Determine the (X, Y) coordinate at the center of the cell enclosing the given text.  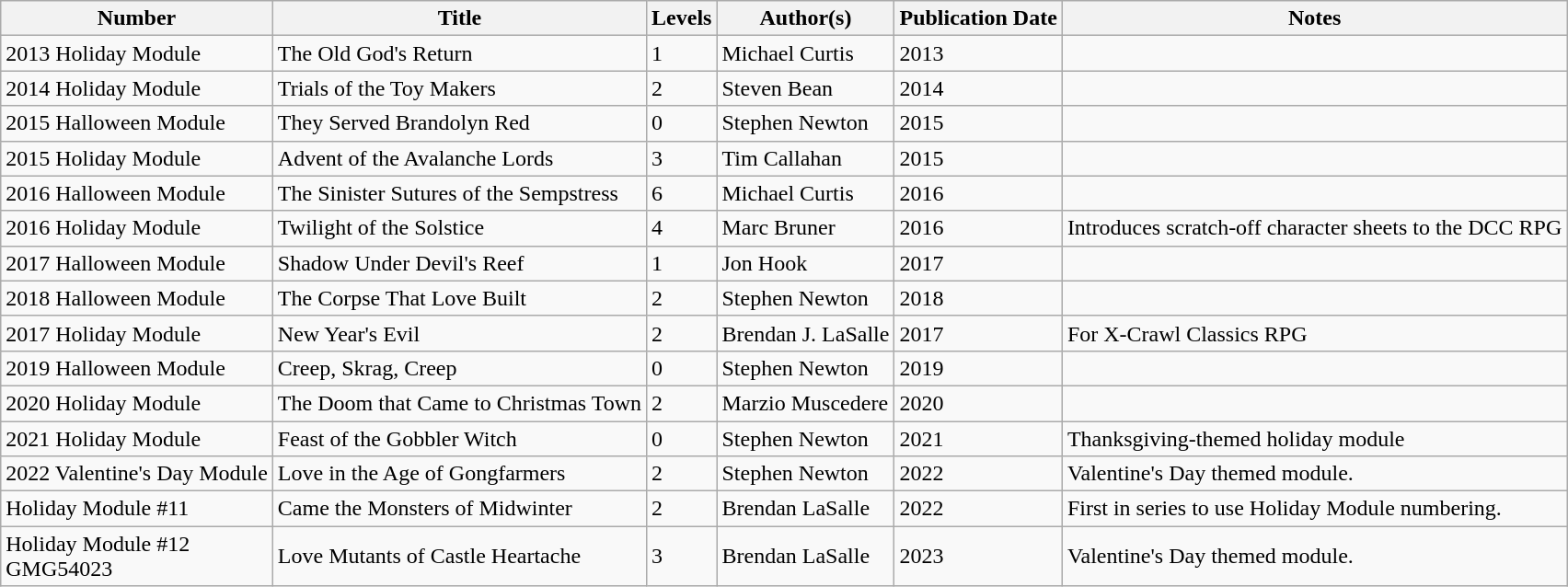
Levels (682, 18)
For X-Crawl Classics RPG (1314, 333)
Brendan J. LaSalle (806, 333)
2015 Holiday Module (137, 158)
The Doom that Came to Christmas Town (459, 403)
2021 Holiday Module (137, 439)
2017 Holiday Module (137, 333)
2019 Halloween Module (137, 368)
Thanksgiving-themed holiday module (1314, 439)
Twilight of the Solstice (459, 228)
Jon Hook (806, 263)
First in series to use Holiday Module numbering. (1314, 509)
Creep, Skrag, Creep (459, 368)
6 (682, 193)
Publication Date (978, 18)
2017 Halloween Module (137, 263)
Trials of the Toy Makers (459, 88)
2018 Halloween Module (137, 298)
2019 (978, 368)
Steven Bean (806, 88)
Feast of the Gobbler Witch (459, 439)
Tim Callahan (806, 158)
Title (459, 18)
2016 Halloween Module (137, 193)
2018 (978, 298)
Marc Bruner (806, 228)
2013 (978, 53)
2016 Holiday Module (137, 228)
Number (137, 18)
2023 (978, 556)
Holiday Module #11 (137, 509)
2020 Holiday Module (137, 403)
2013 Holiday Module (137, 53)
2014 (978, 88)
Notes (1314, 18)
Love Mutants of Castle Heartache (459, 556)
Shadow Under Devil's Reef (459, 263)
They Served Brandolyn Red (459, 123)
2015 Halloween Module (137, 123)
2014 Holiday Module (137, 88)
2020 (978, 403)
Advent of the Avalanche Lords (459, 158)
Came the Monsters of Midwinter (459, 509)
2022 Valentine's Day Module (137, 474)
4 (682, 228)
The Sinister Sutures of the Sempstress (459, 193)
Marzio Muscedere (806, 403)
The Old God's Return (459, 53)
The Corpse That Love Built (459, 298)
Love in the Age of Gongfarmers (459, 474)
2021 (978, 439)
New Year's Evil (459, 333)
Author(s) (806, 18)
Holiday Module #12GMG54023 (137, 556)
Introduces scratch-off character sheets to the DCC RPG (1314, 228)
